Locate the cell with the specified text and output its (x, y) center coordinate. 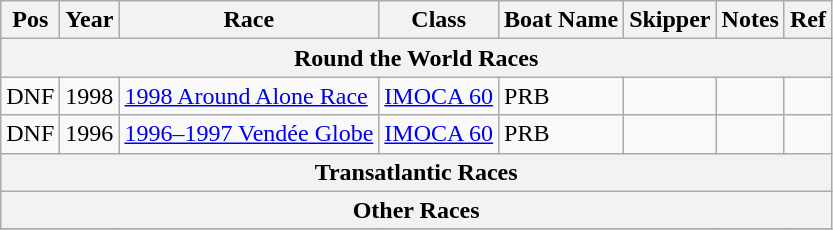
Round the World Races (416, 58)
Ref (808, 20)
Skipper (670, 20)
1998 (90, 96)
1998 Around Alone Race (249, 96)
1996 (90, 134)
Notes (750, 20)
Other Races (416, 210)
Year (90, 20)
Pos (30, 20)
Class (439, 20)
Race (249, 20)
Boat Name (562, 20)
Transatlantic Races (416, 172)
1996–1997 Vendée Globe (249, 134)
